Return the [x, y] coordinate for the center point of the cell that contains the specified text.  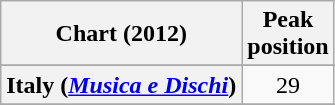
Italy (Musica e Dischi) [122, 85]
29 [288, 85]
Peakposition [288, 34]
Chart (2012) [122, 34]
